Scan for the cell matching the given text and deliver its (x, y) coordinate at center. 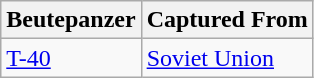
Soviet Union (227, 58)
Captured From (227, 20)
T-40 (71, 58)
Beutepanzer (71, 20)
